Output the (X, Y) coordinate of the center of the cell containing the given text.  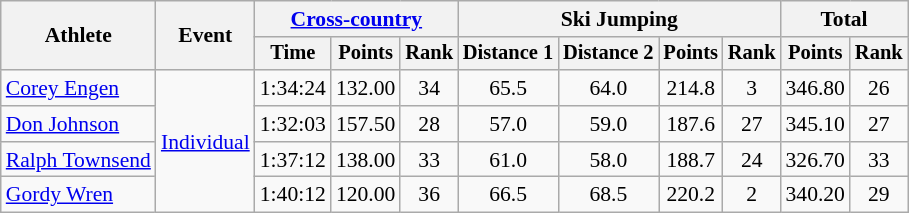
188.7 (690, 160)
1:37:12 (293, 160)
58.0 (608, 160)
57.0 (508, 124)
34 (429, 88)
36 (429, 195)
120.00 (366, 195)
1:32:03 (293, 124)
24 (752, 160)
187.6 (690, 124)
340.20 (814, 195)
61.0 (508, 160)
2 (752, 195)
1:34:24 (293, 88)
29 (879, 195)
28 (429, 124)
132.00 (366, 88)
138.00 (366, 160)
157.50 (366, 124)
Corey Engen (78, 88)
326.70 (814, 160)
Don Johnson (78, 124)
Distance 2 (608, 54)
65.5 (508, 88)
Individual (206, 141)
3 (752, 88)
Total (844, 19)
Event (206, 36)
Gordy Wren (78, 195)
345.10 (814, 124)
220.2 (690, 195)
214.8 (690, 88)
1:40:12 (293, 195)
26 (879, 88)
Ski Jumping (620, 19)
Ralph Townsend (78, 160)
346.80 (814, 88)
68.5 (608, 195)
66.5 (508, 195)
Athlete (78, 36)
64.0 (608, 88)
Distance 1 (508, 54)
59.0 (608, 124)
Time (293, 54)
Cross-country (356, 19)
